Detect which cell encompasses the target text, then output its (x, y) center coordinate. 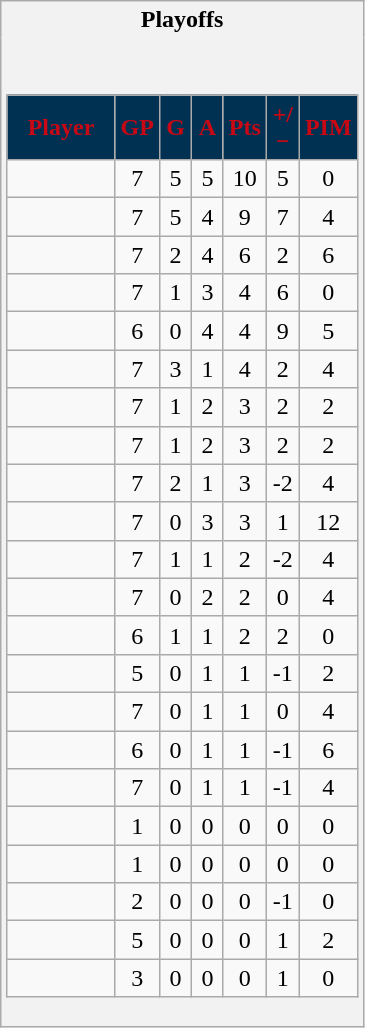
Pts (244, 128)
12 (328, 521)
Playoffs (182, 20)
+/− (282, 128)
A (208, 128)
10 (244, 179)
G (175, 128)
PIM (328, 128)
Player (61, 128)
GP (137, 128)
